Pinpoint the cell where the given text exists, returning its [x, y] midpoint coordinate. 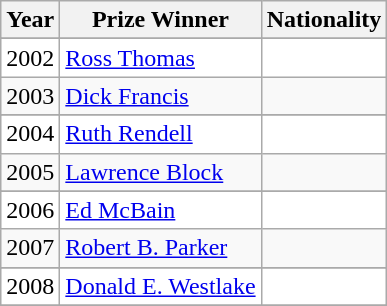
2002 [30, 58]
Ross Thomas [160, 58]
Ed McBain [160, 210]
Dick Francis [160, 96]
2005 [30, 172]
2007 [30, 248]
Donald E. Westlake [160, 286]
Ruth Rendell [160, 134]
Prize Winner [160, 20]
Robert B. Parker [160, 248]
2006 [30, 210]
Lawrence Block [160, 172]
2008 [30, 286]
2004 [30, 134]
2003 [30, 96]
Year [30, 20]
Nationality [324, 20]
